Provide the [X, Y] coordinate of the cell's center where the given text is located.  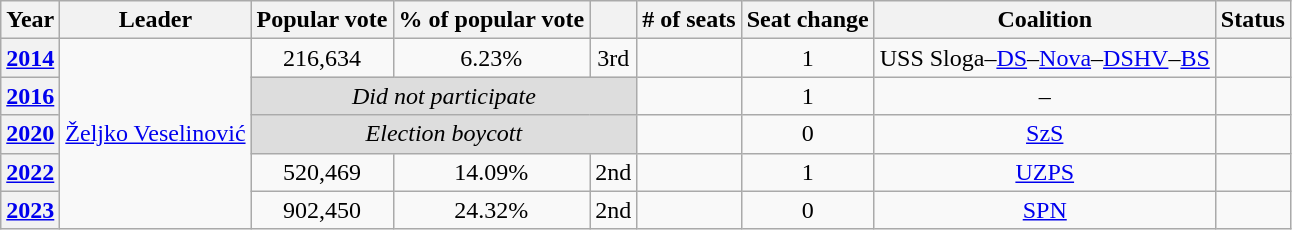
902,450 [322, 210]
3rd [614, 58]
2016 [30, 96]
Election boycott [444, 134]
SzS [1044, 134]
Did not participate [444, 96]
Coalition [1044, 20]
2023 [30, 210]
Leader [156, 20]
Year [30, 20]
% of popular vote [492, 20]
Seat change [808, 20]
24.32% [492, 210]
Popular vote [322, 20]
520,469 [322, 172]
SPN [1044, 210]
2020 [30, 134]
Željko Veselinović [156, 134]
2014 [30, 58]
# of seats [689, 20]
6.23% [492, 58]
UZPS [1044, 172]
216,634 [322, 58]
– [1044, 96]
2022 [30, 172]
USS Sloga–DS–Nova–DSHV–BS [1044, 58]
Status [1252, 20]
14.09% [492, 172]
